Determine the (X, Y) coordinate at the center of the cell enclosing the given text.  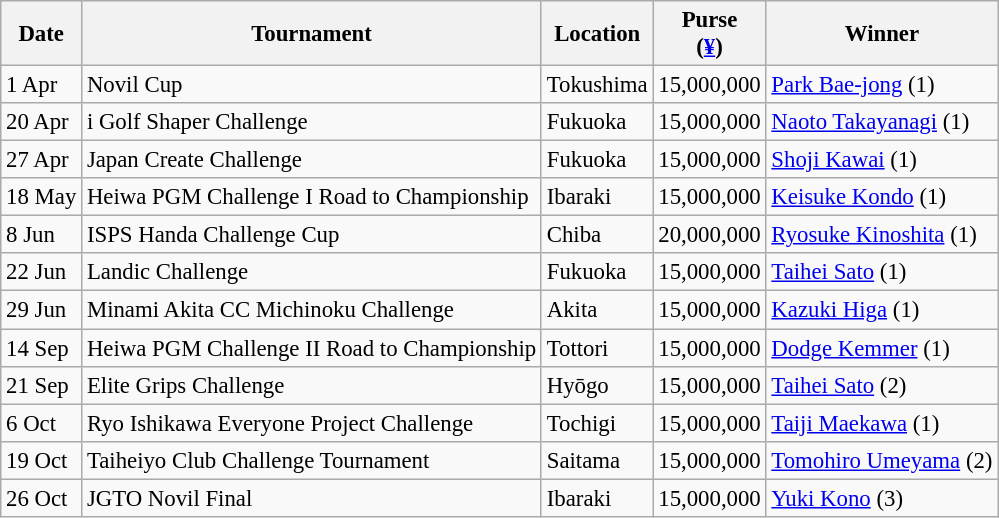
Tochigi (597, 423)
Minami Akita CC Michinoku Challenge (312, 310)
Saitama (597, 460)
Dodge Kemmer (1) (882, 348)
Tomohiro Umeyama (2) (882, 460)
Elite Grips Challenge (312, 385)
Ryosuke Kinoshita (1) (882, 235)
Winner (882, 34)
20 Apr (42, 122)
Shoji Kawai (1) (882, 160)
8 Jun (42, 235)
21 Sep (42, 385)
JGTO Novil Final (312, 498)
Tokushima (597, 85)
Ryo Ishikawa Everyone Project Challenge (312, 423)
Tottori (597, 348)
Purse(¥) (710, 34)
27 Apr (42, 160)
20,000,000 (710, 235)
22 Jun (42, 273)
1 Apr (42, 85)
Chiba (597, 235)
Kazuki Higa (1) (882, 310)
Novil Cup (312, 85)
19 Oct (42, 460)
14 Sep (42, 348)
Taiheiyo Club Challenge Tournament (312, 460)
Date (42, 34)
Heiwa PGM Challenge II Road to Championship (312, 348)
Taihei Sato (2) (882, 385)
Tournament (312, 34)
18 May (42, 197)
Park Bae-jong (1) (882, 85)
Akita (597, 310)
Taihei Sato (1) (882, 273)
Landic Challenge (312, 273)
i Golf Shaper Challenge (312, 122)
Taiji Maekawa (1) (882, 423)
ISPS Handa Challenge Cup (312, 235)
Heiwa PGM Challenge I Road to Championship (312, 197)
Location (597, 34)
Yuki Kono (3) (882, 498)
Hyōgo (597, 385)
26 Oct (42, 498)
Japan Create Challenge (312, 160)
Naoto Takayanagi (1) (882, 122)
Keisuke Kondo (1) (882, 197)
29 Jun (42, 310)
6 Oct (42, 423)
